Extract the [X, Y] coordinate from the center of the cell holding the provided text.  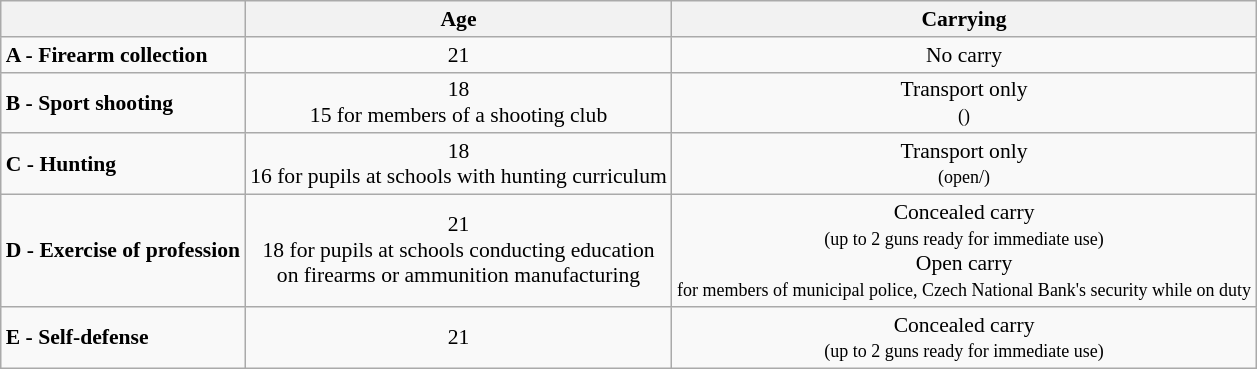
Carrying [964, 19]
No carry [964, 55]
E - Self-defense [123, 338]
C - Hunting [123, 164]
2118 for pupils at schools conducting education on firearms or ammunition manufacturing [458, 251]
Concealed carry (up to 2 guns ready for immediate use)Open carry for members of municipal police, Czech National Bank's security while on duty [964, 251]
B - Sport shooting [123, 102]
1816 for pupils at schools with hunting curriculum [458, 164]
Transport only () [964, 102]
D - Exercise of profession [123, 251]
Transport only (open/) [964, 164]
1815 for members of a shooting club [458, 102]
A - Firearm collection [123, 55]
Age [458, 19]
Concealed carry (up to 2 guns ready for immediate use) [964, 338]
